Search for the cell housing the specified text and yield its [X, Y] center coordinate. 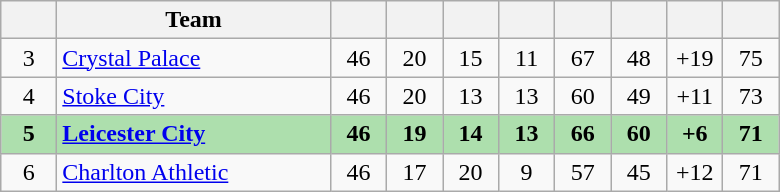
Team [194, 20]
14 [470, 134]
Crystal Palace [194, 58]
+19 [695, 58]
6 [29, 172]
9 [527, 172]
+11 [695, 96]
3 [29, 58]
67 [583, 58]
49 [639, 96]
17 [414, 172]
Charlton Athletic [194, 172]
5 [29, 134]
+6 [695, 134]
11 [527, 58]
19 [414, 134]
4 [29, 96]
48 [639, 58]
66 [583, 134]
Leicester City [194, 134]
75 [751, 58]
73 [751, 96]
15 [470, 58]
Stoke City [194, 96]
+12 [695, 172]
45 [639, 172]
57 [583, 172]
